From the cell containing the given text, extract its center point as (X, Y) coordinate. 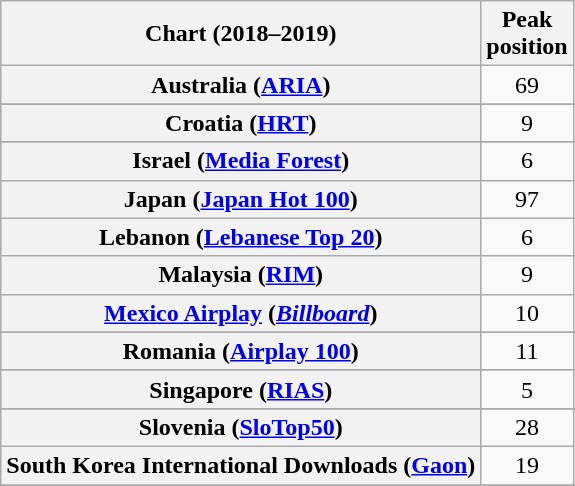
5 (527, 389)
Lebanon (Lebanese Top 20) (241, 237)
Chart (2018–2019) (241, 34)
Slovenia (SloTop50) (241, 427)
10 (527, 313)
Australia (ARIA) (241, 85)
69 (527, 85)
Mexico Airplay (Billboard) (241, 313)
11 (527, 351)
19 (527, 465)
Peak position (527, 34)
28 (527, 427)
South Korea International Downloads (Gaon) (241, 465)
Israel (Media Forest) (241, 161)
Malaysia (RIM) (241, 275)
97 (527, 199)
Japan (Japan Hot 100) (241, 199)
Croatia (HRT) (241, 123)
Romania (Airplay 100) (241, 351)
Singapore (RIAS) (241, 389)
